Pinpoint the cell where the given text exists, returning its [X, Y] midpoint coordinate. 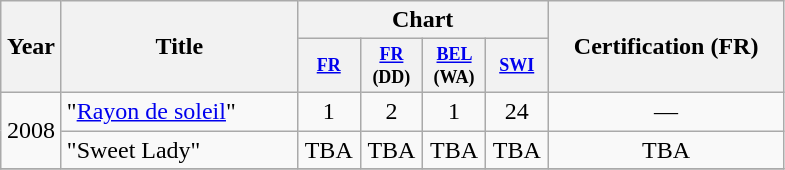
Chart [422, 20]
Title [179, 47]
BEL (WA) [454, 66]
"Sweet Lady" [179, 150]
24 [516, 111]
FR [328, 66]
SWI [516, 66]
Certification (FR) [666, 47]
2008 [32, 130]
Year [32, 47]
FR (DD) [392, 66]
2 [392, 111]
— [666, 111]
"Rayon de soleil" [179, 111]
